Extract the [x, y] coordinate from the center of the cell holding the provided text.  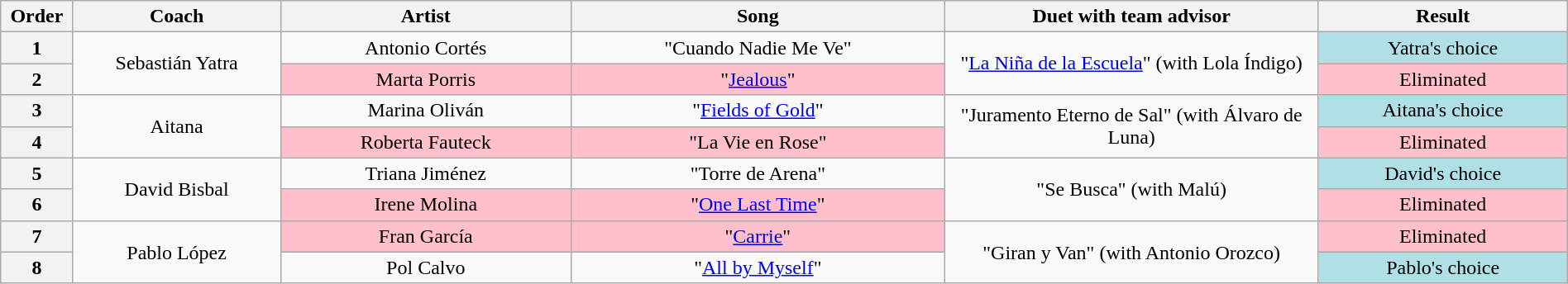
Yatra's choice [1442, 48]
Roberta Fauteck [425, 142]
"Jealous" [758, 79]
Pablo López [177, 252]
7 [36, 236]
Sebastián Yatra [177, 64]
David's choice [1442, 173]
Marina Oliván [425, 111]
"La Vie en Rose" [758, 142]
Artist [425, 17]
6 [36, 205]
Order [36, 17]
"Carrie" [758, 236]
"Fields of Gold" [758, 111]
David Bisbal [177, 189]
8 [36, 267]
Pablo's choice [1442, 267]
Duet with team advisor [1131, 17]
"One Last Time" [758, 205]
2 [36, 79]
"Juramento Eterno de Sal" (with Álvaro de Luna) [1131, 126]
"La Niña de la Escuela" (with Lola Índigo) [1131, 64]
Aitana [177, 126]
Song [758, 17]
Antonio Cortés [425, 48]
Aitana's choice [1442, 111]
"Se Busca" (with Malú) [1131, 189]
1 [36, 48]
Triana Jiménez [425, 173]
Fran García [425, 236]
"Giran y Van" (with Antonio Orozco) [1131, 252]
4 [36, 142]
3 [36, 111]
5 [36, 173]
Marta Porris [425, 79]
"Cuando Nadie Me Ve" [758, 48]
"Torre de Arena" [758, 173]
Coach [177, 17]
Irene Molina [425, 205]
"All by Myself" [758, 267]
Result [1442, 17]
Pol Calvo [425, 267]
